Return [x, y] of the center of cell containing provided text 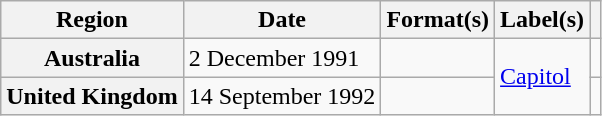
Region [92, 20]
2 December 1991 [282, 58]
Format(s) [438, 20]
Capitol [542, 77]
Australia [92, 58]
14 September 1992 [282, 96]
United Kingdom [92, 96]
Label(s) [542, 20]
Date [282, 20]
